Locate the cell with the specified text and output its [X, Y] center coordinate. 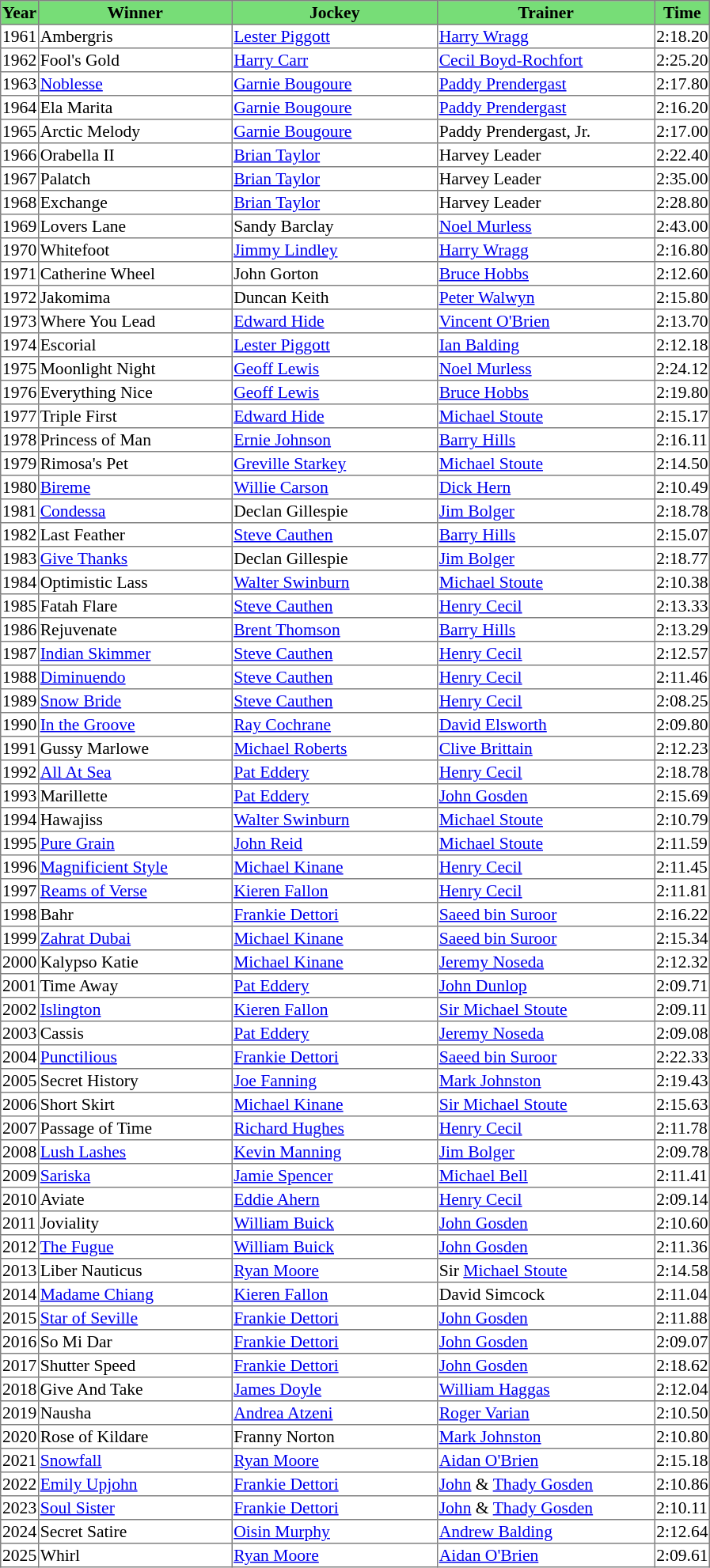
2:15.17 [682, 416]
2:08.25 [682, 701]
2:10.60 [682, 1223]
2:13.33 [682, 606]
2:10.79 [682, 820]
1965 [20, 131]
2:12.57 [682, 653]
1992 [20, 772]
1994 [20, 820]
2:14.58 [682, 1271]
Greville Starkey [335, 464]
2:16.80 [682, 250]
Vincent O'Brien [545, 321]
2:12.60 [682, 274]
2:16.11 [682, 440]
Duncan Keith [335, 297]
2:15.34 [682, 938]
Fatah Flare [135, 606]
Gussy Marlowe [135, 748]
Hawajiss [135, 820]
1970 [20, 250]
Andrea Atzeni [335, 1413]
Triple First [135, 416]
2:24.12 [682, 369]
2:15.80 [682, 297]
Escorial [135, 345]
Arctic Melody [135, 131]
Zahrat Dubai [135, 938]
David Elsworth [545, 725]
Ela Marita [135, 108]
2:15.69 [682, 796]
1984 [20, 582]
2:19.80 [682, 392]
Rose of Kildare [135, 1437]
Winner [135, 13]
Michael Bell [545, 1176]
Ernie Johnson [335, 440]
2:11.78 [682, 1128]
1997 [20, 891]
2024 [20, 1532]
Palatch [135, 179]
1987 [20, 653]
2010 [20, 1199]
Joe Fanning [335, 1081]
Last Feather [135, 535]
1972 [20, 297]
Moonlight Night [135, 369]
Shutter Speed [135, 1365]
2:22.40 [682, 155]
Everything Nice [135, 392]
2:16.20 [682, 108]
2:10.49 [682, 487]
Michael Roberts [335, 748]
Exchange [135, 203]
2007 [20, 1128]
2017 [20, 1365]
Star of Seville [135, 1318]
Princess of Man [135, 440]
2:09.07 [682, 1342]
Snowfall [135, 1460]
Oisin Murphy [335, 1532]
1977 [20, 416]
2:11.45 [682, 867]
1983 [20, 559]
William Haggas [545, 1389]
2:11.36 [682, 1247]
Whitefoot [135, 250]
2:17.00 [682, 131]
Bahr [135, 915]
Trainer [545, 13]
1979 [20, 464]
Kevin Manning [335, 1152]
1962 [20, 60]
2016 [20, 1342]
2:09.71 [682, 986]
2:11.04 [682, 1294]
2:18.77 [682, 559]
2:19.43 [682, 1081]
2:16.22 [682, 915]
2014 [20, 1294]
Jakomima [135, 297]
Time [682, 13]
Indian Skimmer [135, 653]
Sariska [135, 1176]
2:10.38 [682, 582]
2021 [20, 1460]
James Doyle [335, 1389]
2:18.20 [682, 36]
2:11.59 [682, 843]
2:10.86 [682, 1484]
Ray Cochrane [335, 725]
2013 [20, 1271]
Dick Hern [545, 487]
1961 [20, 36]
Emily Upjohn [135, 1484]
2:10.50 [682, 1413]
1989 [20, 701]
Magnificient Style [135, 867]
Time Away [135, 986]
1973 [20, 321]
1998 [20, 915]
Snow Bride [135, 701]
1967 [20, 179]
Cecil Boyd-Rochfort [545, 60]
2008 [20, 1152]
Harry Carr [335, 60]
Peter Walwyn [545, 297]
2:09.61 [682, 1555]
Secret Satire [135, 1532]
Eddie Ahern [335, 1199]
2:12.64 [682, 1532]
Whirl [135, 1555]
Roger Varian [545, 1413]
Nausha [135, 1413]
Aviate [135, 1199]
Joviality [135, 1223]
1966 [20, 155]
2:10.11 [682, 1508]
Fool's Gold [135, 60]
2:11.88 [682, 1318]
Cassis [135, 1033]
2000 [20, 962]
1980 [20, 487]
Where You Lead [135, 321]
So Mi Dar [135, 1342]
Jockey [335, 13]
2:35.00 [682, 179]
Richard Hughes [335, 1128]
2006 [20, 1104]
2012 [20, 1247]
Brent Thomson [335, 630]
Ian Balding [545, 345]
1968 [20, 203]
2:17.80 [682, 84]
In the Groove [135, 725]
2:28.80 [682, 203]
Year [20, 13]
Rimosa's Pet [135, 464]
Clive Brittain [545, 748]
Jamie Spencer [335, 1176]
2004 [20, 1057]
1986 [20, 630]
Lush Lashes [135, 1152]
1974 [20, 345]
Bireme [135, 487]
2025 [20, 1555]
1964 [20, 108]
2023 [20, 1508]
2020 [20, 1437]
1969 [20, 226]
2:15.07 [682, 535]
1991 [20, 748]
Condessa [135, 511]
1995 [20, 843]
Willie Carson [335, 487]
Pure Grain [135, 843]
2:09.80 [682, 725]
1963 [20, 84]
Soul Sister [135, 1508]
1975 [20, 369]
Islington [135, 1009]
Orabella II [135, 155]
2002 [20, 1009]
1982 [20, 535]
1988 [20, 677]
2:12.04 [682, 1389]
2:11.41 [682, 1176]
1985 [20, 606]
2:12.23 [682, 748]
Paddy Prendergast, Jr. [545, 131]
Andrew Balding [545, 1532]
The Fugue [135, 1247]
2:09.08 [682, 1033]
2:09.78 [682, 1152]
1996 [20, 867]
1981 [20, 511]
Short Skirt [135, 1104]
Kalypso Katie [135, 962]
Madame Chiang [135, 1294]
2:15.63 [682, 1104]
Liber Nauticus [135, 1271]
Give Thanks [135, 559]
John Reid [335, 843]
2:25.20 [682, 60]
2022 [20, 1484]
Sandy Barclay [335, 226]
Rejuvenate [135, 630]
Give And Take [135, 1389]
Noblesse [135, 84]
Reams of Verse [135, 891]
1971 [20, 274]
Franny Norton [335, 1437]
2:12.18 [682, 345]
2:12.32 [682, 962]
2:10.80 [682, 1437]
2003 [20, 1033]
2009 [20, 1176]
2:11.81 [682, 891]
Diminuendo [135, 677]
1978 [20, 440]
Lovers Lane [135, 226]
2:13.29 [682, 630]
2011 [20, 1223]
2019 [20, 1413]
John Dunlop [545, 986]
2:09.14 [682, 1199]
Jimmy Lindley [335, 250]
Optimistic Lass [135, 582]
All At Sea [135, 772]
2005 [20, 1081]
2:14.50 [682, 464]
Secret History [135, 1081]
2015 [20, 1318]
2:11.46 [682, 677]
2:15.18 [682, 1460]
Passage of Time [135, 1128]
2018 [20, 1389]
2:09.11 [682, 1009]
David Simcock [545, 1294]
1990 [20, 725]
Catherine Wheel [135, 274]
1976 [20, 392]
Marillette [135, 796]
Ambergris [135, 36]
2:18.62 [682, 1365]
2:43.00 [682, 226]
1999 [20, 938]
Punctilious [135, 1057]
2:22.33 [682, 1057]
1993 [20, 796]
John Gorton [335, 274]
2001 [20, 986]
2:13.70 [682, 321]
